Return (x, y) of the center of cell containing provided text 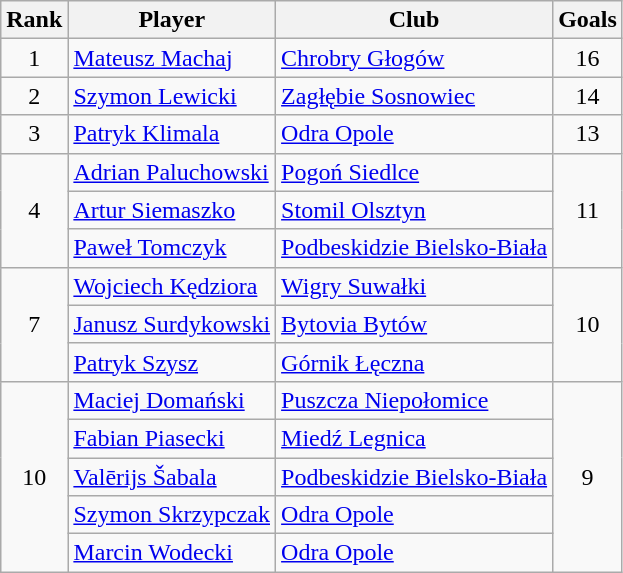
Górnik Łęczna (414, 362)
Patryk Klimala (172, 134)
Stomil Olsztyn (414, 210)
Marcin Wodecki (172, 553)
1 (34, 58)
Janusz Surdykowski (172, 324)
Adrian Paluchowski (172, 172)
16 (588, 58)
Mateusz Machaj (172, 58)
Chrobry Głogów (414, 58)
13 (588, 134)
Player (172, 20)
2 (34, 96)
4 (34, 210)
Paweł Tomczyk (172, 248)
Miedź Legnica (414, 438)
Rank (34, 20)
Artur Siemaszko (172, 210)
Bytovia Bytów (414, 324)
Wigry Suwałki (414, 286)
Valērijs Šabala (172, 477)
Szymon Skrzypczak (172, 515)
9 (588, 476)
Maciej Domański (172, 400)
Puszcza Niepołomice (414, 400)
Zagłębie Sosnowiec (414, 96)
Fabian Piasecki (172, 438)
Patryk Szysz (172, 362)
3 (34, 134)
Szymon Lewicki (172, 96)
7 (34, 324)
14 (588, 96)
Pogoń Siedlce (414, 172)
11 (588, 210)
Goals (588, 20)
Club (414, 20)
Wojciech Kędziora (172, 286)
